Identify which cell holds the provided text, then report its [X, Y] central coordinate. 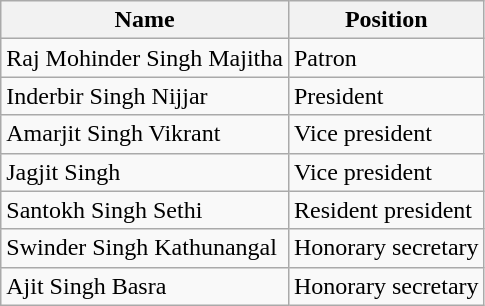
Amarjit Singh Vikrant [145, 134]
Ajit Singh Basra [145, 286]
Position [386, 20]
Raj Mohinder Singh Majitha [145, 58]
Jagjit Singh [145, 172]
Swinder Singh Kathunangal [145, 248]
President [386, 96]
Santokh Singh Sethi [145, 210]
Inderbir Singh Nijjar [145, 96]
Name [145, 20]
Patron [386, 58]
Resident president [386, 210]
